Find where the given text appears and provide that cell's center as (X, Y) coordinate. 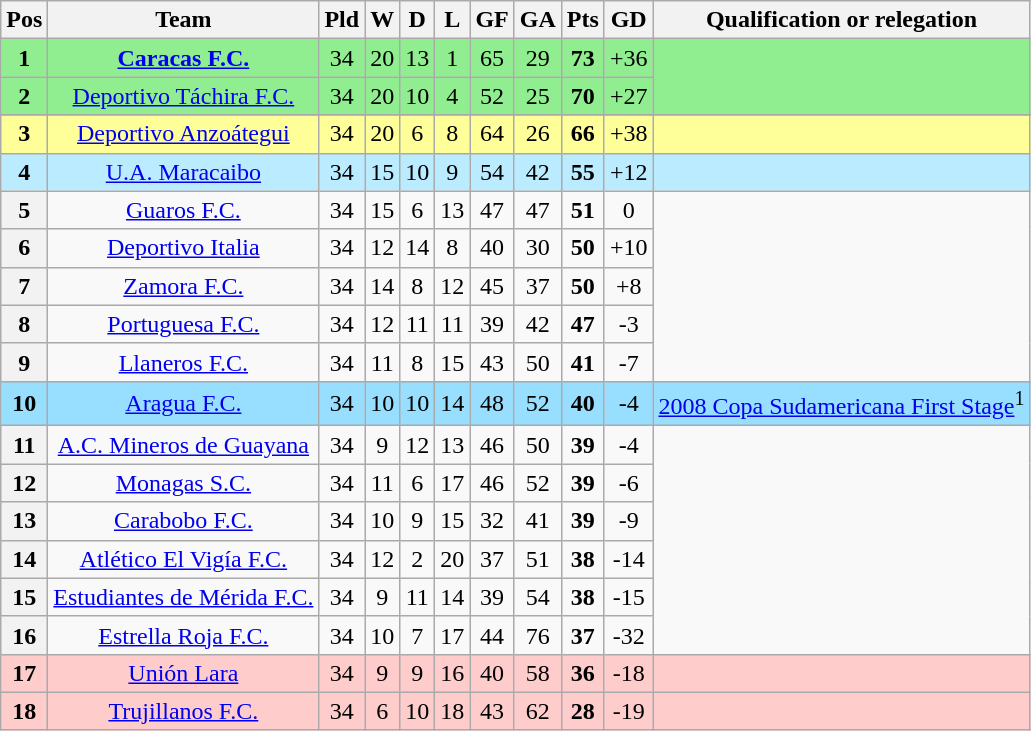
-7 (628, 362)
5 (24, 210)
Pos (24, 20)
GF (492, 20)
76 (538, 635)
62 (538, 711)
26 (538, 134)
65 (492, 58)
Team (184, 20)
W (382, 20)
Deportivo Anzoátegui (184, 134)
-32 (628, 635)
+27 (628, 96)
30 (538, 248)
+8 (628, 286)
-14 (628, 559)
L (452, 20)
Deportivo Táchira F.C. (184, 96)
73 (582, 58)
GD (628, 20)
Caracas F.C. (184, 58)
Pld (342, 20)
58 (538, 673)
Carabobo F.C. (184, 521)
25 (538, 96)
45 (492, 286)
Trujillanos F.C. (184, 711)
66 (582, 134)
Estudiantes de Mérida F.C. (184, 597)
64 (492, 134)
Atlético El Vigía F.C. (184, 559)
2008 Copa Sudamericana First Stage1 (842, 404)
Deportivo Italia (184, 248)
70 (582, 96)
36 (582, 673)
0 (628, 210)
+12 (628, 172)
3 (24, 134)
29 (538, 58)
Llaneros F.C. (184, 362)
+36 (628, 58)
-3 (628, 324)
Portuguesa F.C. (184, 324)
U.A. Maracaibo (184, 172)
-15 (628, 597)
Guaros F.C. (184, 210)
D (418, 20)
+38 (628, 134)
+10 (628, 248)
48 (492, 404)
Pts (582, 20)
Qualification or relegation (842, 20)
GA (538, 20)
32 (492, 521)
Unión Lara (184, 673)
A.C. Mineros de Guayana (184, 445)
-6 (628, 483)
Estrella Roja F.C. (184, 635)
55 (582, 172)
-9 (628, 521)
28 (582, 711)
-19 (628, 711)
-18 (628, 673)
Monagas S.C. (184, 483)
44 (492, 635)
Zamora F.C. (184, 286)
Aragua F.C. (184, 404)
